Pinpoint the cell where the given text exists, returning its [X, Y] midpoint coordinate. 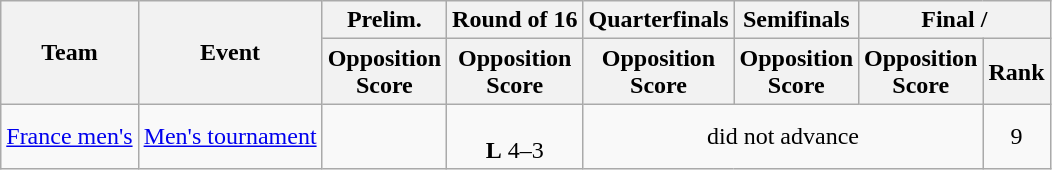
9 [1016, 136]
France men's [70, 136]
Men's tournament [230, 136]
Team [70, 52]
Semifinals [796, 20]
Prelim. [384, 20]
did not advance [783, 136]
Quarterfinals [658, 20]
Final / [955, 20]
L 4–3 [515, 136]
Round of 16 [515, 20]
Event [230, 52]
Rank [1016, 72]
